Identify which cell holds the provided text, then report its (x, y) central coordinate. 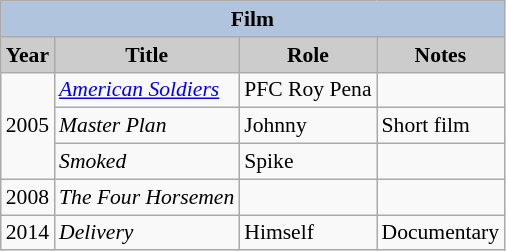
Documentary (441, 233)
Smoked (146, 162)
Notes (441, 55)
2014 (28, 233)
Spike (308, 162)
Title (146, 55)
American Soldiers (146, 90)
PFC Roy Pena (308, 90)
Delivery (146, 233)
2005 (28, 126)
Year (28, 55)
2008 (28, 197)
Role (308, 55)
Film (252, 19)
Master Plan (146, 126)
Short film (441, 126)
Johnny (308, 126)
Himself (308, 233)
The Four Horsemen (146, 197)
